Identify which cell holds the provided text, then report its [X, Y] central coordinate. 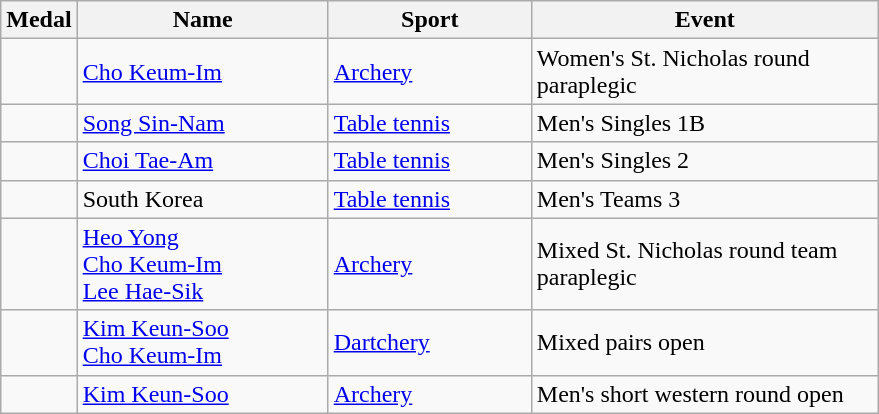
Women's St. Nicholas round paraplegic [704, 72]
Dartchery [430, 342]
Song Sin-Nam [202, 123]
Men's Teams 3 [704, 199]
Kim Keun-SooCho Keum-Im [202, 342]
Mixed St. Nicholas round team paraplegic [704, 264]
Cho Keum-Im [202, 72]
Heo YongCho Keum-ImLee Hae-Sik [202, 264]
South Korea [202, 199]
Event [704, 20]
Sport [430, 20]
Men's short western round open [704, 394]
Kim Keun-Soo [202, 394]
Men's Singles 2 [704, 161]
Choi Tae-Am [202, 161]
Mixed pairs open [704, 342]
Medal [39, 20]
Name [202, 20]
Men's Singles 1B [704, 123]
